For the text-containing cell, return its midpoint in (X, Y) coordinate format. 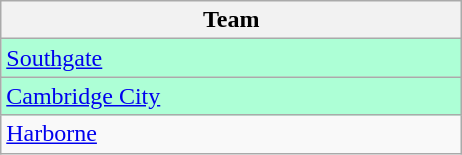
Harborne (232, 134)
Southgate (232, 58)
Team (232, 20)
Cambridge City (232, 96)
